Find where the given text appears and provide that cell's center as [x, y] coordinate. 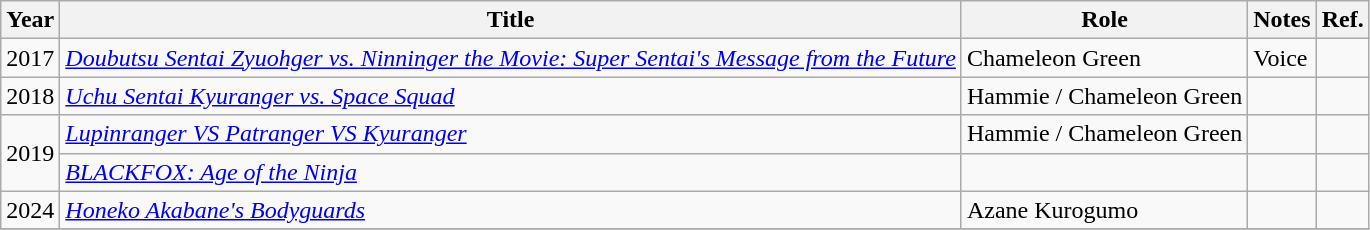
Role [1104, 20]
Title [511, 20]
Doubutsu Sentai Zyuohger vs. Ninninger the Movie: Super Sentai's Message from the Future [511, 58]
2017 [30, 58]
Lupinranger VS Patranger VS Kyuranger [511, 134]
Honeko Akabane's Bodyguards [511, 210]
Ref. [1342, 20]
Chameleon Green [1104, 58]
Uchu Sentai Kyuranger vs. Space Squad [511, 96]
2019 [30, 153]
Notes [1282, 20]
2024 [30, 210]
BLACKFOX: Age of the Ninja [511, 172]
Year [30, 20]
2018 [30, 96]
Voice [1282, 58]
Azane Kurogumo [1104, 210]
